Return (X, Y) of the center of cell containing provided text 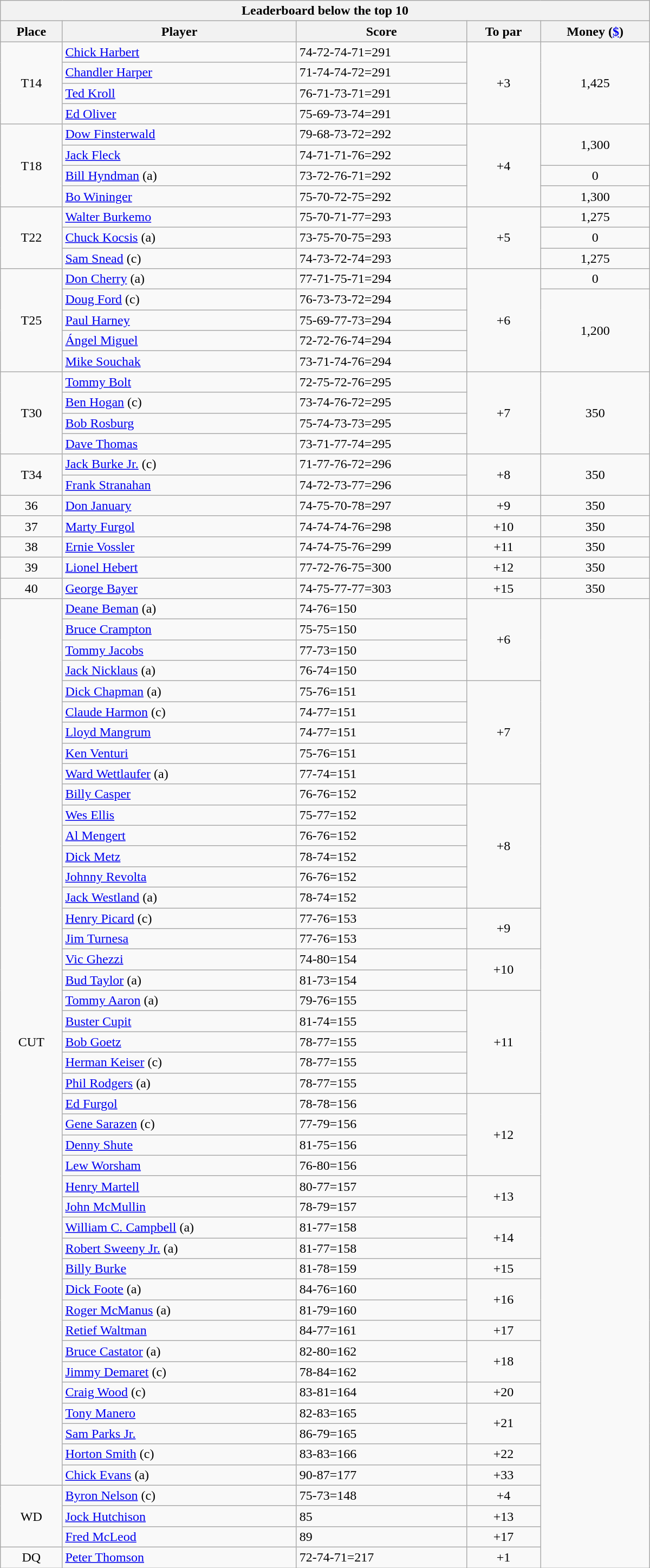
Claude Harmon (c) (179, 712)
Bo Wininger (179, 196)
Henry Picard (c) (179, 918)
74-75-77-77=303 (381, 588)
Bob Goetz (179, 1042)
+3 (504, 83)
CUT (31, 1042)
Billy Casper (179, 794)
Chuck Kocsis (a) (179, 237)
Ángel Miguel (179, 341)
Don Cherry (a) (179, 279)
+14 (504, 1237)
74-80=154 (381, 960)
Buster Cupit (179, 1021)
75-75=150 (381, 630)
To par (504, 31)
Sam Snead (c) (179, 258)
Bob Rosburg (179, 423)
Leaderboard below the top 10 (325, 11)
Gene Sarazen (c) (179, 1124)
76-74=150 (381, 671)
Doug Ford (c) (179, 300)
81-75=156 (381, 1145)
T14 (31, 83)
75-74-73-73=295 (381, 423)
Ward Wettlaufer (a) (179, 774)
T18 (31, 165)
71-77-76-72=296 (381, 464)
75-69-77-73=294 (381, 320)
77-71-75-71=294 (381, 279)
Chick Harbert (179, 52)
Place (31, 31)
Dave Thomas (179, 444)
78-79=157 (381, 1207)
John McMullin (179, 1207)
Lew Worsham (179, 1165)
84-77=161 (381, 1331)
84-76=160 (381, 1290)
40 (31, 588)
Phil Rodgers (a) (179, 1083)
76-73-73-72=294 (381, 300)
71-74-74-72=291 (381, 73)
Money ($) (595, 31)
78-78=156 (381, 1104)
+22 (504, 1454)
82-80=162 (381, 1351)
74-72-74-71=291 (381, 52)
Bruce Castator (a) (179, 1351)
T25 (31, 320)
Peter Thomson (179, 1557)
+1 (504, 1557)
Craig Wood (c) (179, 1392)
Jack Fleck (179, 155)
Denny Shute (179, 1145)
Robert Sweeny Jr. (a) (179, 1248)
William C. Campbell (a) (179, 1227)
1,200 (595, 331)
90-87=177 (381, 1475)
75-69-73-74=291 (381, 114)
Player (179, 31)
WD (31, 1516)
Deane Beman (a) (179, 609)
Tommy Aaron (a) (179, 1001)
81-79=160 (381, 1310)
Paul Harney (179, 320)
Dick Metz (179, 856)
Jack Burke Jr. (c) (179, 464)
Horton Smith (c) (179, 1454)
+20 (504, 1392)
+33 (504, 1475)
Dick Foote (a) (179, 1290)
Walter Burkemo (179, 217)
73-71-77-74=295 (381, 444)
73-72-76-71=292 (381, 176)
74-73-72-74=293 (381, 258)
Jimmy Demaret (c) (179, 1372)
83-83=166 (381, 1454)
T22 (31, 237)
Ben Hogan (c) (179, 403)
+5 (504, 237)
80-77=157 (381, 1186)
77-73=150 (381, 650)
Herman Keiser (c) (179, 1062)
74-72-73-77=296 (381, 485)
74-74-74-76=298 (381, 526)
81-73=154 (381, 980)
79-68-73-72=292 (381, 134)
36 (31, 506)
Bill Hyndman (a) (179, 176)
Tommy Bolt (179, 382)
Marty Furgol (179, 526)
74-71-71-76=292 (381, 155)
Jock Hutchison (179, 1516)
73-74-76-72=295 (381, 403)
Don January (179, 506)
1,425 (595, 83)
89 (381, 1537)
Tommy Jacobs (179, 650)
Chick Evans (a) (179, 1475)
+21 (504, 1423)
37 (31, 526)
Al Mengert (179, 835)
DQ (31, 1557)
72-74-71=217 (381, 1557)
74-75-70-78=297 (381, 506)
86-79=165 (381, 1434)
Wes Ellis (179, 815)
Jack Westland (a) (179, 897)
Jim Turnesa (179, 939)
77-74=151 (381, 774)
75-70-72-75=292 (381, 196)
T34 (31, 475)
Frank Stranahan (179, 485)
Johnny Revolta (179, 877)
82-83=165 (381, 1413)
73-71-74-76=294 (381, 361)
74-74-75-76=299 (381, 547)
77-79=156 (381, 1124)
Byron Nelson (c) (179, 1495)
76-71-73-71=291 (381, 93)
72-75-72-76=295 (381, 382)
81-74=155 (381, 1021)
78-84=162 (381, 1372)
74-76=150 (381, 609)
38 (31, 547)
39 (31, 567)
75-70-71-77=293 (381, 217)
79-76=155 (381, 1001)
Bud Taylor (a) (179, 980)
Lloyd Mangrum (179, 733)
Lionel Hebert (179, 567)
Ernie Vossler (179, 547)
Dow Finsterwald (179, 134)
Sam Parks Jr. (179, 1434)
Score (381, 31)
Ed Furgol (179, 1104)
Henry Martell (179, 1186)
77-72-76-75=300 (381, 567)
Chandler Harper (179, 73)
76-80=156 (381, 1165)
Ted Kroll (179, 93)
75-73=148 (381, 1495)
Bruce Crampton (179, 630)
85 (381, 1516)
Roger McManus (a) (179, 1310)
73-75-70-75=293 (381, 237)
Ken Venturi (179, 753)
Mike Souchak (179, 361)
Tony Manero (179, 1413)
Ed Oliver (179, 114)
+18 (504, 1362)
72-72-76-74=294 (381, 341)
George Bayer (179, 588)
T30 (31, 413)
Vic Ghezzi (179, 960)
Jack Nicklaus (a) (179, 671)
Dick Chapman (a) (179, 691)
75-77=152 (381, 815)
Billy Burke (179, 1269)
83-81=164 (381, 1392)
Retief Waltman (179, 1331)
81-78=159 (381, 1269)
+16 (504, 1300)
Fred McLeod (179, 1537)
